Search for the cell housing the specified text and yield its (X, Y) center coordinate. 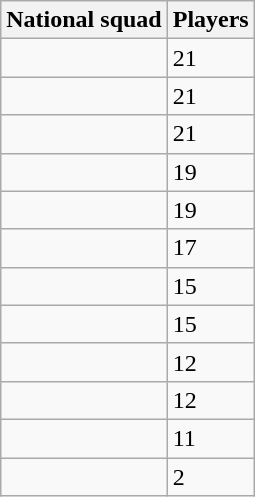
11 (210, 438)
National squad (84, 20)
17 (210, 248)
Players (210, 20)
2 (210, 477)
